Determine the [x, y] coordinate at the center of the cell enclosing the given text.  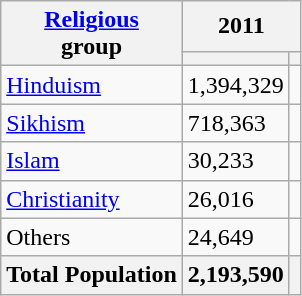
Religiousgroup [92, 34]
Others [92, 237]
718,363 [236, 123]
26,016 [236, 199]
2011 [241, 26]
Total Population [92, 275]
1,394,329 [236, 85]
2,193,590 [236, 275]
24,649 [236, 237]
30,233 [236, 161]
Sikhism [92, 123]
Islam [92, 161]
Christianity [92, 199]
Hinduism [92, 85]
